Pinpoint the cell where the given text exists, returning its [x, y] midpoint coordinate. 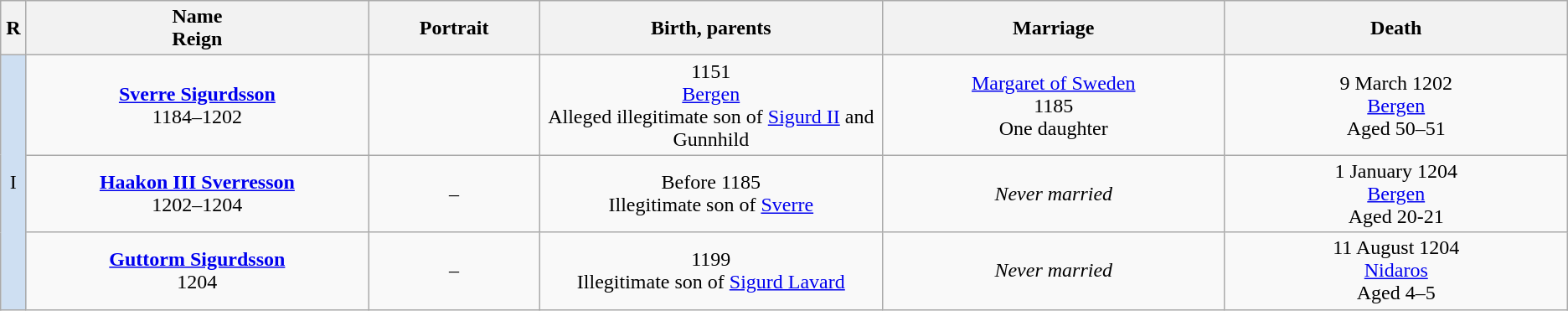
Before 1185Illegitimate son of Sverre [710, 194]
Portrait [454, 29]
I [13, 183]
NameReign [198, 29]
11 August 1204NidarosAged 4–5 [1395, 271]
R [13, 29]
1151BergenAlleged illegitimate son of Sigurd II and Gunnhild [710, 106]
Birth, parents [710, 29]
Margaret of Sweden1185One daughter [1054, 106]
Sverre Sigurdsson1184–1202 [198, 106]
Death [1395, 29]
Guttorm Sigurdsson1204 [198, 271]
1 January 1204BergenAged 20-21 [1395, 194]
1199Illegitimate son of Sigurd Lavard [710, 271]
Marriage [1054, 29]
9 March 1202BergenAged 50–51 [1395, 106]
Haakon III Sverresson1202–1204 [198, 194]
